Pinpoint the cell where the given text exists, returning its [X, Y] midpoint coordinate. 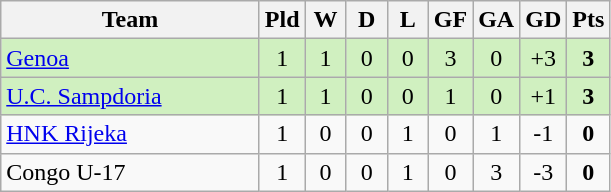
-3 [544, 172]
W [326, 20]
+3 [544, 58]
+1 [544, 96]
U.C. Sampdoria [130, 96]
HNK Rijeka [130, 134]
Pld [282, 20]
GA [496, 20]
GF [450, 20]
Pts [588, 20]
-1 [544, 134]
GD [544, 20]
L [408, 20]
D [366, 20]
Congo U-17 [130, 172]
Team [130, 20]
Genoa [130, 58]
